Detect which cell encompasses the target text, then output its [x, y] center coordinate. 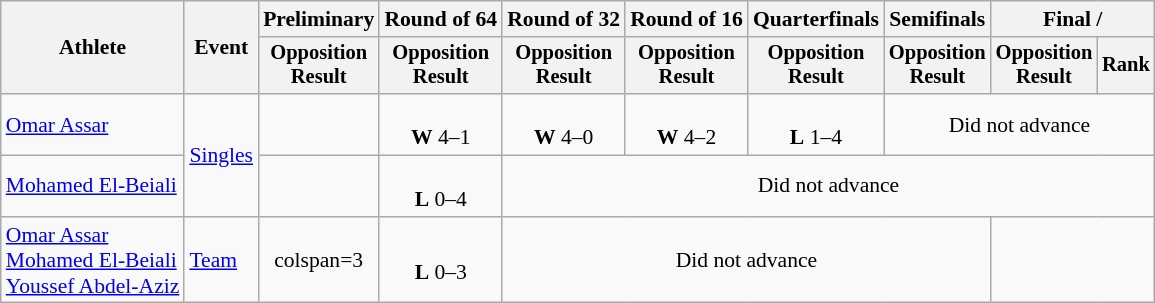
Final / [1073, 19]
L 0–4 [440, 186]
Singles [221, 155]
Round of 32 [564, 19]
Rank [1126, 66]
Mohamed El-Beiali [93, 186]
W 4–0 [564, 124]
W 4–2 [686, 124]
Semifinals [938, 19]
Athlete [93, 48]
Round of 64 [440, 19]
Omar Assar [93, 124]
Quarterfinals [816, 19]
Round of 16 [686, 19]
Preliminary [318, 19]
L 1–4 [816, 124]
W 4–1 [440, 124]
Event [221, 48]
